Pinpoint the cell where the given text exists, returning its [x, y] midpoint coordinate. 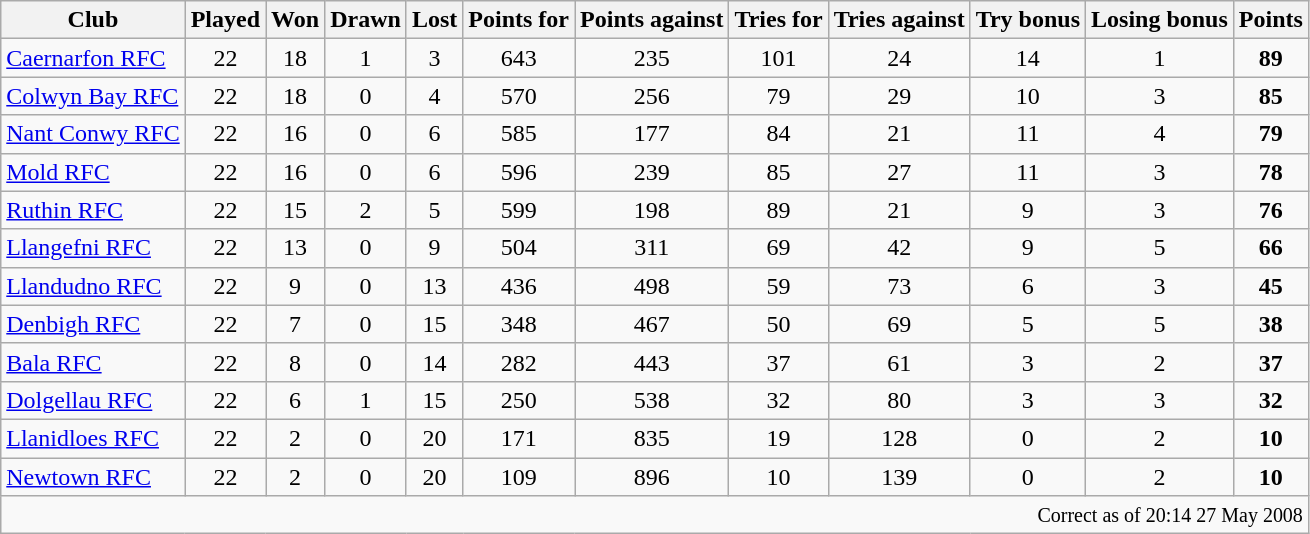
171 [519, 438]
Points for [519, 20]
Played [225, 20]
Denbigh RFC [93, 324]
311 [652, 248]
239 [652, 172]
Correct as of 20:14 27 May 2008 [655, 515]
Dolgellau RFC [93, 400]
896 [652, 477]
Mold RFC [93, 172]
Lost [434, 20]
Won [296, 20]
599 [519, 210]
Llanidloes RFC [93, 438]
Losing bonus [1160, 20]
Bala RFC [93, 362]
443 [652, 362]
596 [519, 172]
Drawn [366, 20]
19 [778, 438]
7 [296, 324]
128 [899, 438]
29 [899, 96]
504 [519, 248]
256 [652, 96]
585 [519, 134]
38 [1270, 324]
Points against [652, 20]
66 [1270, 248]
Llandudno RFC [93, 286]
139 [899, 477]
27 [899, 172]
84 [778, 134]
467 [652, 324]
8 [296, 362]
177 [652, 134]
538 [652, 400]
61 [899, 362]
Ruthin RFC [93, 210]
78 [1270, 172]
Nant Conwy RFC [93, 134]
Tries against [899, 20]
59 [778, 286]
250 [519, 400]
101 [778, 58]
235 [652, 58]
643 [519, 58]
76 [1270, 210]
Club [93, 20]
Tries for [778, 20]
Try bonus [1028, 20]
282 [519, 362]
436 [519, 286]
498 [652, 286]
45 [1270, 286]
80 [899, 400]
Colwyn Bay RFC [93, 96]
348 [519, 324]
Llangefni RFC [93, 248]
Caernarfon RFC [93, 58]
198 [652, 210]
835 [652, 438]
50 [778, 324]
109 [519, 477]
Points [1270, 20]
570 [519, 96]
Newtown RFC [93, 477]
73 [899, 286]
42 [899, 248]
24 [899, 58]
